Determine the (x, y) coordinate at the center of the cell enclosing the given text.  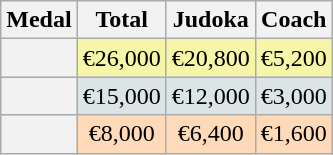
Coach (294, 20)
€26,000 (122, 58)
€5,200 (294, 58)
€20,800 (210, 58)
€3,000 (294, 96)
€8,000 (122, 134)
€15,000 (122, 96)
€1,600 (294, 134)
€6,400 (210, 134)
Judoka (210, 20)
€12,000 (210, 96)
Medal (39, 20)
Total (122, 20)
